Capture the cell that displays the provided text and extract its (X, Y) central coordinate. 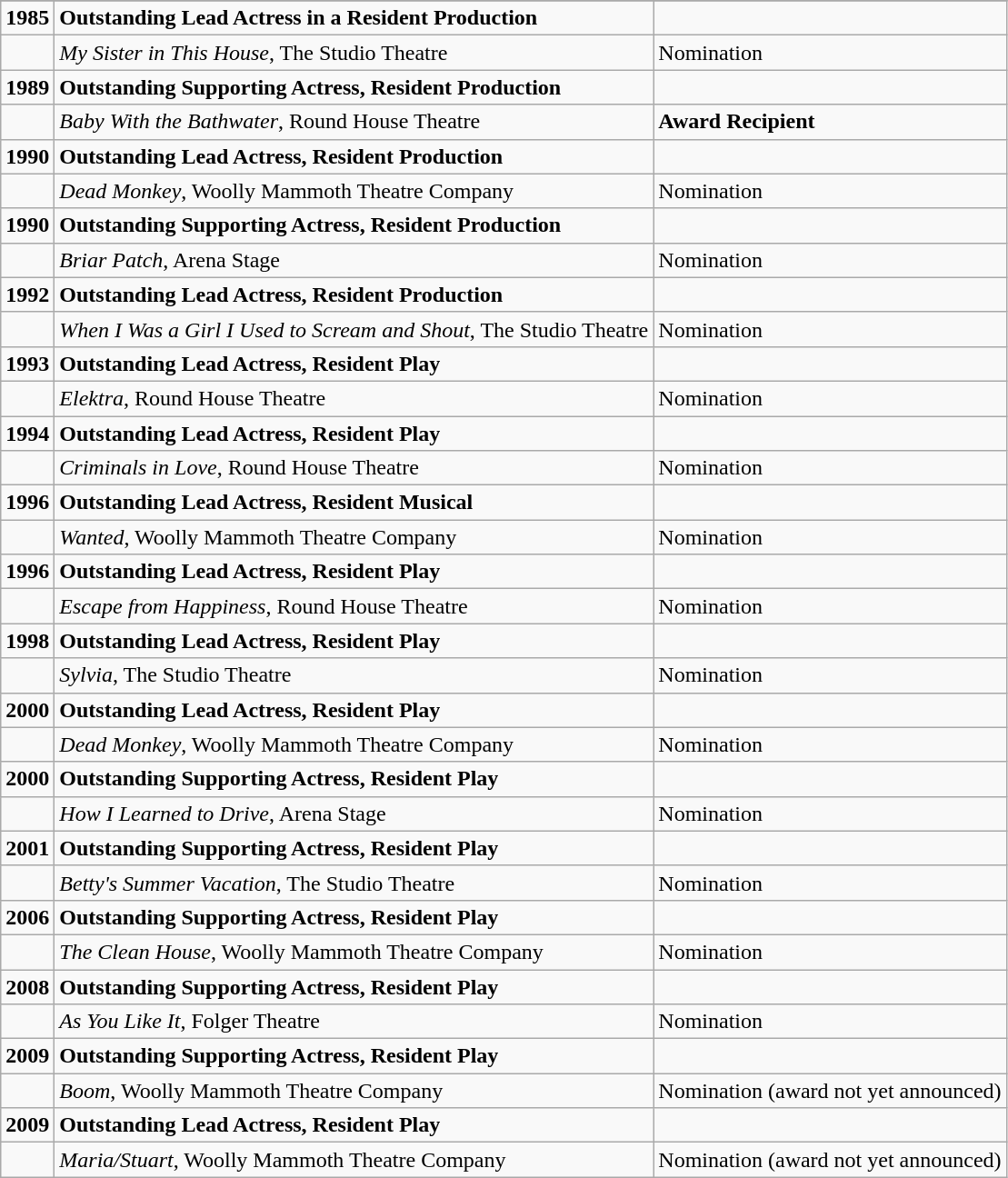
Betty's Summer Vacation, The Studio Theatre (354, 883)
1992 (27, 294)
Baby With the Bathwater, Round House Theatre (354, 122)
Outstanding Lead Actress in a Resident Production (354, 18)
2006 (27, 917)
2001 (27, 848)
Escape from Happiness, Round House Theatre (354, 606)
Boom, Woolly Mammoth Theatre Company (354, 1091)
1994 (27, 434)
1985 (27, 18)
Sylvia, The Studio Theatre (354, 675)
Briar Patch, Arena Stage (354, 260)
2008 (27, 986)
Elektra, Round House Theatre (354, 398)
Wanted, Woolly Mammoth Theatre Company (354, 537)
Criminals in Love, Round House Theatre (354, 468)
When I Was a Girl I Used to Scream and Shout, The Studio Theatre (354, 329)
1998 (27, 641)
How I Learned to Drive, Arena Stage (354, 814)
Award Recipient (830, 122)
1993 (27, 364)
1989 (27, 87)
The Clean House, Woolly Mammoth Theatre Company (354, 952)
Maria/Stuart, Woolly Mammoth Theatre Company (354, 1160)
My Sister in This House, The Studio Theatre (354, 53)
Outstanding Lead Actress, Resident Musical (354, 503)
As You Like It, Folger Theatre (354, 1022)
